Return the (x, y) coordinate for the center point of the cell that contains the specified text.  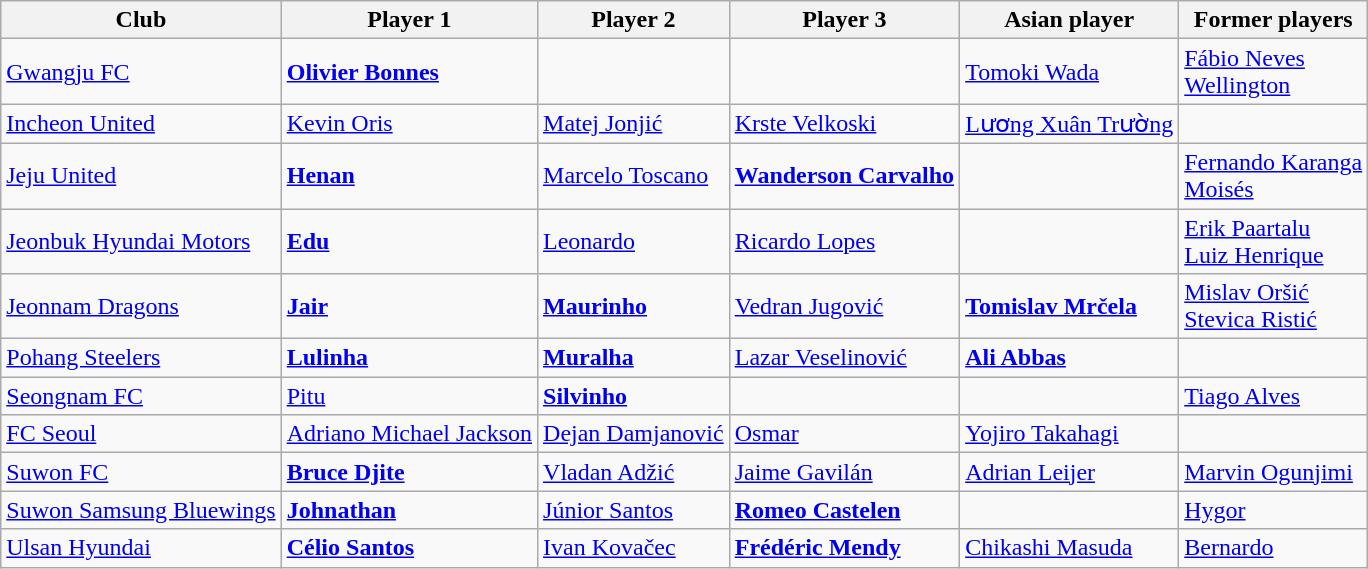
Marvin Ogunjimi (1274, 472)
Jeonnam Dragons (141, 306)
Asian player (1070, 20)
Club (141, 20)
Bruce Djite (409, 472)
Fernando Karanga Moisés (1274, 176)
Jaime Gavilán (844, 472)
FC Seoul (141, 434)
Matej Jonjić (634, 124)
Silvinho (634, 396)
Dejan Damjanović (634, 434)
Adriano Michael Jackson (409, 434)
Maurinho (634, 306)
Former players (1274, 20)
Lulinha (409, 358)
Pitu (409, 396)
Johnathan (409, 510)
Mislav Oršić Stevica Ristić (1274, 306)
Henan (409, 176)
Kevin Oris (409, 124)
Tomislav Mrčela (1070, 306)
Ivan Kovačec (634, 548)
Fábio Neves Wellington (1274, 72)
Vladan Adžić (634, 472)
Edu (409, 240)
Hygor (1274, 510)
Yojiro Takahagi (1070, 434)
Wanderson Carvalho (844, 176)
Incheon United (141, 124)
Erik Paartalu Luiz Henrique (1274, 240)
Suwon FC (141, 472)
Jair (409, 306)
Player 3 (844, 20)
Célio Santos (409, 548)
Júnior Santos (634, 510)
Olivier Bonnes (409, 72)
Pohang Steelers (141, 358)
Krste Velkoski (844, 124)
Romeo Castelen (844, 510)
Player 1 (409, 20)
Ali Abbas (1070, 358)
Player 2 (634, 20)
Tomoki Wada (1070, 72)
Lương Xuân Trường (1070, 124)
Jeju United (141, 176)
Bernardo (1274, 548)
Frédéric Mendy (844, 548)
Muralha (634, 358)
Marcelo Toscano (634, 176)
Jeonbuk Hyundai Motors (141, 240)
Osmar (844, 434)
Ulsan Hyundai (141, 548)
Seongnam FC (141, 396)
Gwangju FC (141, 72)
Chikashi Masuda (1070, 548)
Adrian Leijer (1070, 472)
Vedran Jugović (844, 306)
Ricardo Lopes (844, 240)
Tiago Alves (1274, 396)
Lazar Veselinović (844, 358)
Leonardo (634, 240)
Suwon Samsung Bluewings (141, 510)
